Pinpoint the cell where the given text exists, returning its [X, Y] midpoint coordinate. 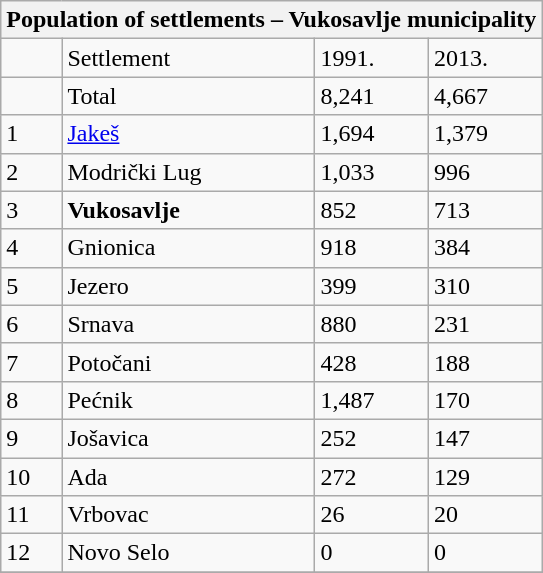
Pećnik [188, 400]
Ada [188, 477]
188 [485, 362]
Gnionica [188, 248]
2 [32, 172]
Modrički Lug [188, 172]
Jakeš [188, 134]
4 [32, 248]
310 [485, 286]
7 [32, 362]
3 [32, 210]
1 [32, 134]
129 [485, 477]
852 [372, 210]
Jezero [188, 286]
1,033 [372, 172]
10 [32, 477]
Total [188, 96]
Population of settlements – Vukosavlje municipality [272, 20]
Settlement [188, 58]
26 [372, 515]
Srnava [188, 324]
1,379 [485, 134]
880 [372, 324]
170 [485, 400]
918 [372, 248]
9 [32, 438]
20 [485, 515]
11 [32, 515]
428 [372, 362]
272 [372, 477]
1,694 [372, 134]
Novo Selo [188, 553]
4,667 [485, 96]
6 [32, 324]
384 [485, 248]
713 [485, 210]
252 [372, 438]
5 [32, 286]
8,241 [372, 96]
399 [372, 286]
996 [485, 172]
1,487 [372, 400]
2013. [485, 58]
Potočani [188, 362]
1991. [372, 58]
231 [485, 324]
12 [32, 553]
Vrbovac [188, 515]
Vukosavlje [188, 210]
Jošavica [188, 438]
8 [32, 400]
147 [485, 438]
